Output the (x, y) coordinate of the center of the cell containing the given text.  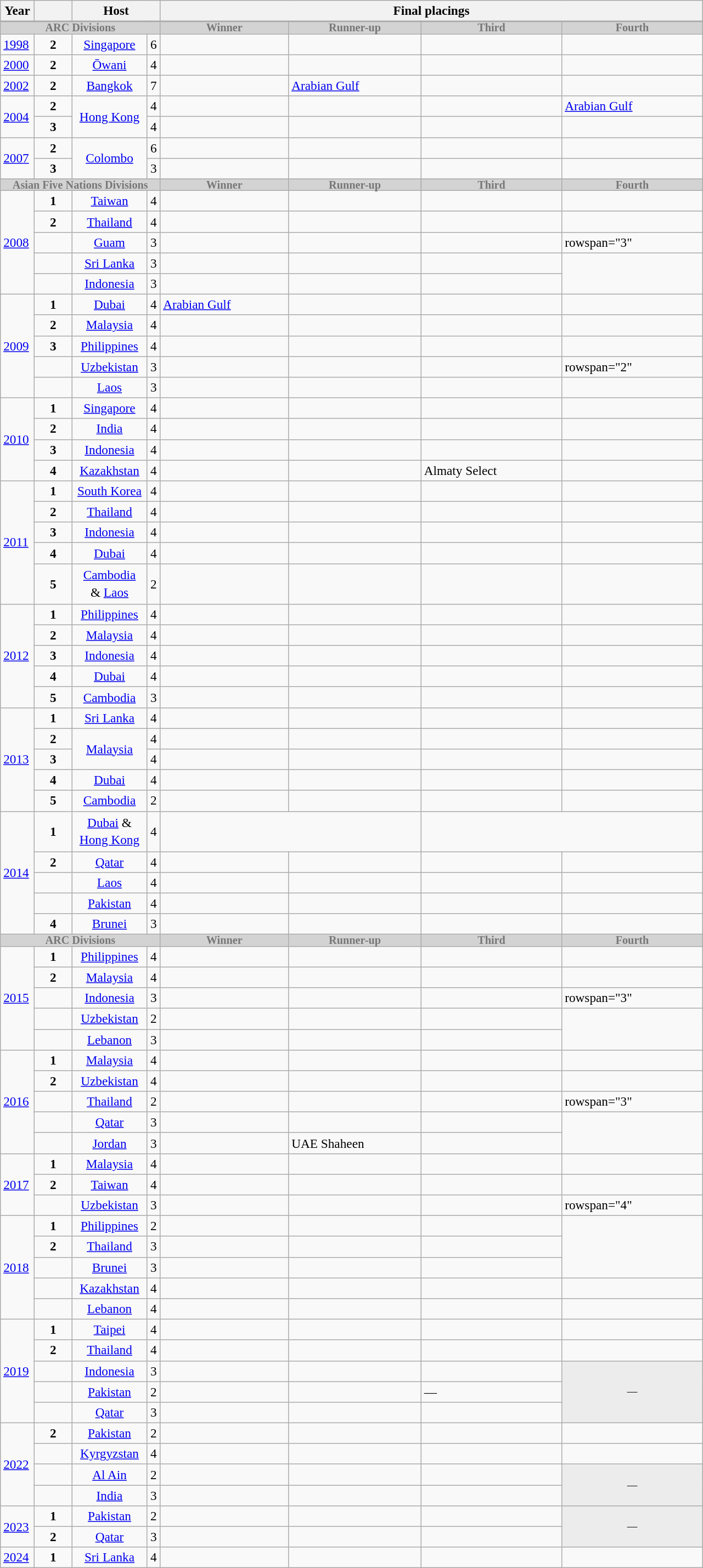
Cambodia& Laos (109, 584)
2019 (18, 1371)
1998 (18, 44)
Taipei (109, 1329)
2023 (18, 1526)
South Korea (109, 491)
Jordan (109, 1143)
2024 (18, 1558)
Colombo (109, 158)
2022 (18, 1464)
2012 (18, 656)
2014 (18, 873)
Host (116, 10)
rowspan="4" (632, 1205)
Final placings (431, 10)
2011 (18, 542)
2018 (18, 1267)
2017 (18, 1185)
2008 (18, 242)
2015 (18, 998)
Dubai & Hong Kong (109, 831)
Asian Five Nations Divisions (80, 185)
Hong Kong (109, 116)
Almaty Select (491, 470)
Guam (109, 242)
UAE Shaheen (355, 1143)
Kyrgyzstan (109, 1454)
2010 (18, 439)
7 (154, 86)
2002 (18, 86)
2016 (18, 1101)
2007 (18, 158)
rowspan="2" (632, 366)
2013 (18, 759)
Al Ain (109, 1474)
2009 (18, 346)
Bangkok (109, 86)
2004 (18, 116)
Ōwani (109, 65)
2000 (18, 65)
Year (18, 10)
